Find where the given text appears and provide that cell's center as (x, y) coordinate. 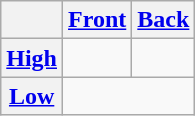
Back (164, 20)
High (32, 58)
Low (32, 96)
Front (98, 20)
